Detect which cell encompasses the target text, then output its [x, y] center coordinate. 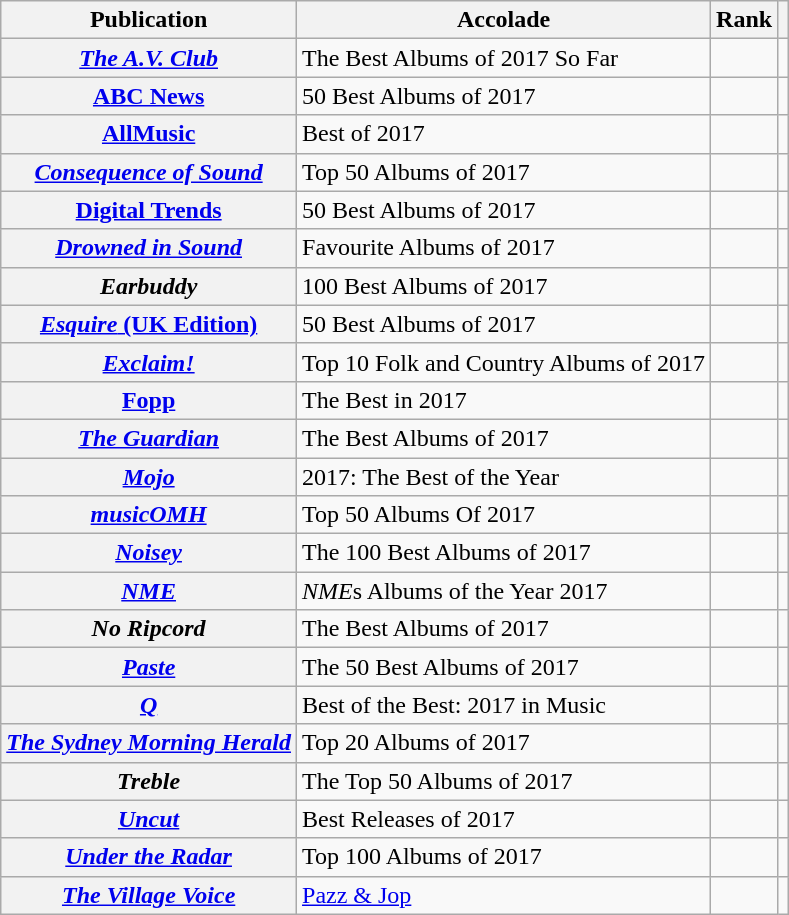
The Guardian [149, 438]
Best Releases of 2017 [504, 819]
Noisey [149, 553]
The 50 Best Albums of 2017 [504, 667]
Top 100 Albums of 2017 [504, 857]
Top 50 Albums of 2017 [504, 172]
ABC News [149, 96]
Esquire (UK Edition) [149, 324]
Earbuddy [149, 286]
Mojo [149, 477]
Digital Trends [149, 210]
Top 20 Albums of 2017 [504, 743]
Top 10 Folk and Country Albums of 2017 [504, 362]
Accolade [504, 20]
NMEs Albums of the Year 2017 [504, 591]
Drowned in Sound [149, 248]
Rank [744, 20]
The Village Voice [149, 895]
2017: The Best of the Year [504, 477]
Under the Radar [149, 857]
100 Best Albums of 2017 [504, 286]
Fopp [149, 400]
Consequence of Sound [149, 172]
Paste [149, 667]
The 100 Best Albums of 2017 [504, 553]
The Best Albums of 2017 So Far [504, 58]
Uncut [149, 819]
Q [149, 705]
Treble [149, 781]
Exclaim! [149, 362]
The Best in 2017 [504, 400]
The Sydney Morning Herald [149, 743]
Favourite Albums of 2017 [504, 248]
Best of the Best: 2017 in Music [504, 705]
The Top 50 Albums of 2017 [504, 781]
No Ripcord [149, 629]
Best of 2017 [504, 134]
musicOMH [149, 515]
NME [149, 591]
AllMusic [149, 134]
Publication [149, 20]
Pazz & Jop [504, 895]
Top 50 Albums Of 2017 [504, 515]
The A.V. Club [149, 58]
